Extract the [X, Y] coordinate from the center of the cell holding the provided text.  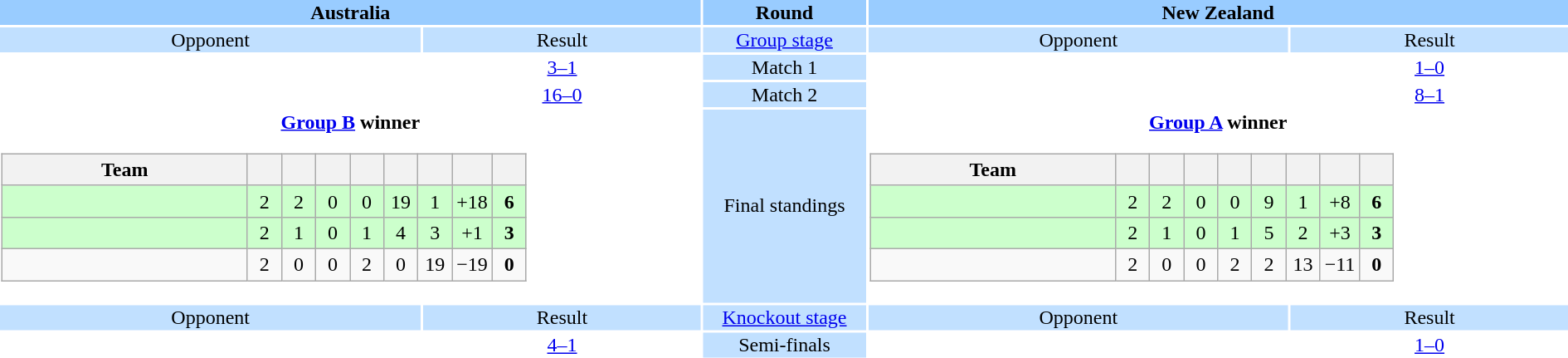
+8 [1340, 201]
Round [785, 12]
Semi-finals [785, 345]
4–1 [562, 345]
8–1 [1429, 95]
Australia [350, 12]
Match 1 [785, 67]
Match 2 [785, 95]
New Zealand [1218, 12]
4 [402, 233]
5 [1269, 233]
Group B winner Team 2 2 0 0 19 1 +18 6 2 1 0 1 4 3 +1 3 2 0 0 2 0 19 −19 0 [350, 206]
Final standings [785, 206]
16–0 [562, 95]
Group A winner Team 2 2 0 0 9 1 +8 6 2 1 0 1 5 2 +3 3 2 0 0 2 2 13 −11 0 [1218, 206]
+3 [1340, 233]
Group stage [785, 40]
+18 [473, 201]
3–1 [562, 67]
+1 [473, 233]
−19 [473, 264]
Knockout stage [785, 317]
−11 [1340, 264]
9 [1269, 201]
13 [1303, 264]
